Return the [X, Y] coordinate for the center point of the cell that contains the specified text.  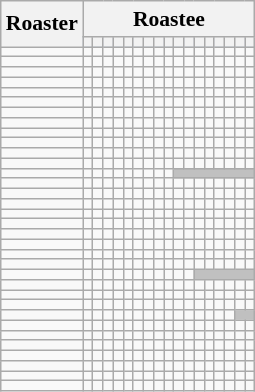
Roastee [169, 19]
Roaster [42, 24]
